Return [X, Y] of the center of cell containing provided text 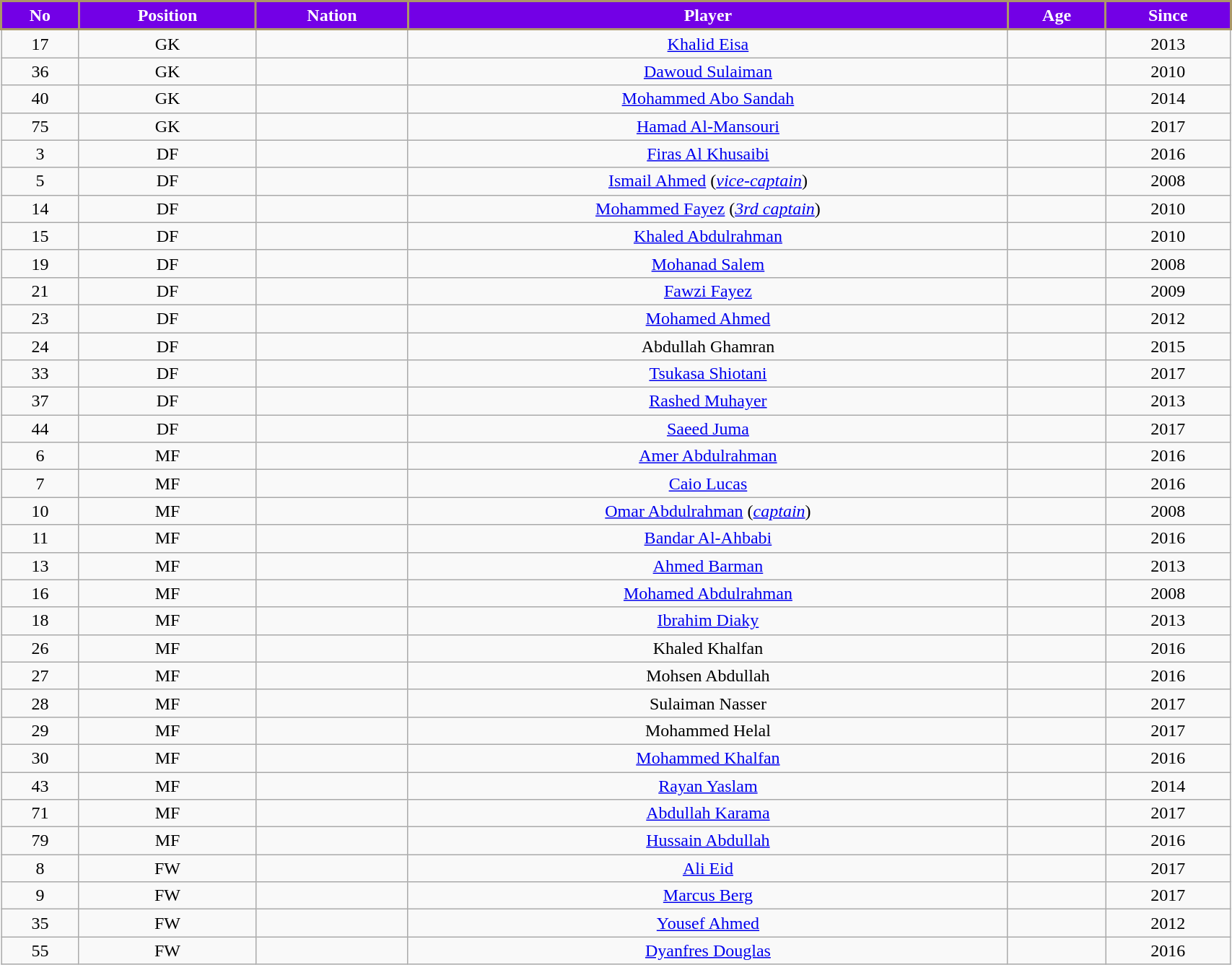
6 [40, 456]
Mohammed Fayez (3rd captain) [707, 209]
Age [1057, 16]
14 [40, 209]
Bandar Al-Ahbabi [707, 538]
15 [40, 236]
75 [40, 126]
13 [40, 566]
71 [40, 813]
Yousef Ahmed [707, 923]
44 [40, 429]
Dyanfres Douglas [707, 951]
43 [40, 786]
Ahmed Barman [707, 566]
18 [40, 621]
35 [40, 923]
Khaled Khalfan [707, 648]
Position [167, 16]
Mohamed Ahmed [707, 318]
Mohammed Helal [707, 730]
Ibrahim Diaky [707, 621]
No [40, 16]
Omar Abdulrahman (captain) [707, 511]
Abdullah Ghamran [707, 346]
Since [1168, 16]
2015 [1168, 346]
19 [40, 263]
17 [40, 43]
Abdullah Karama [707, 813]
16 [40, 593]
55 [40, 951]
26 [40, 648]
21 [40, 291]
37 [40, 401]
Player [707, 16]
10 [40, 511]
Mohammed Khalfan [707, 758]
Marcus Berg [707, 896]
9 [40, 896]
Firas Al Khusaibi [707, 154]
28 [40, 703]
Mohanad Salem [707, 263]
Khalid Eisa [707, 43]
8 [40, 868]
Rashed Muhayer [707, 401]
24 [40, 346]
27 [40, 676]
5 [40, 181]
Hamad Al-Mansouri [707, 126]
Mohsen Abdullah [707, 676]
11 [40, 538]
Dawoud Sulaiman [707, 71]
7 [40, 484]
Rayan Yaslam [707, 786]
Sulaiman Nasser [707, 703]
Hussain Abdullah [707, 841]
Fawzi Fayez [707, 291]
3 [40, 154]
30 [40, 758]
36 [40, 71]
Mohamed Abdulrahman [707, 593]
40 [40, 99]
Khaled Abdulrahman [707, 236]
Ismail Ahmed (vice-captain) [707, 181]
29 [40, 730]
Mohammed Abo Sandah [707, 99]
79 [40, 841]
Caio Lucas [707, 484]
Nation [332, 16]
33 [40, 374]
Amer Abdulrahman [707, 456]
23 [40, 318]
Saeed Juma [707, 429]
Tsukasa Shiotani [707, 374]
2009 [1168, 291]
Ali Eid [707, 868]
